Extract the (x, y) coordinate from the center of the cell holding the provided text.  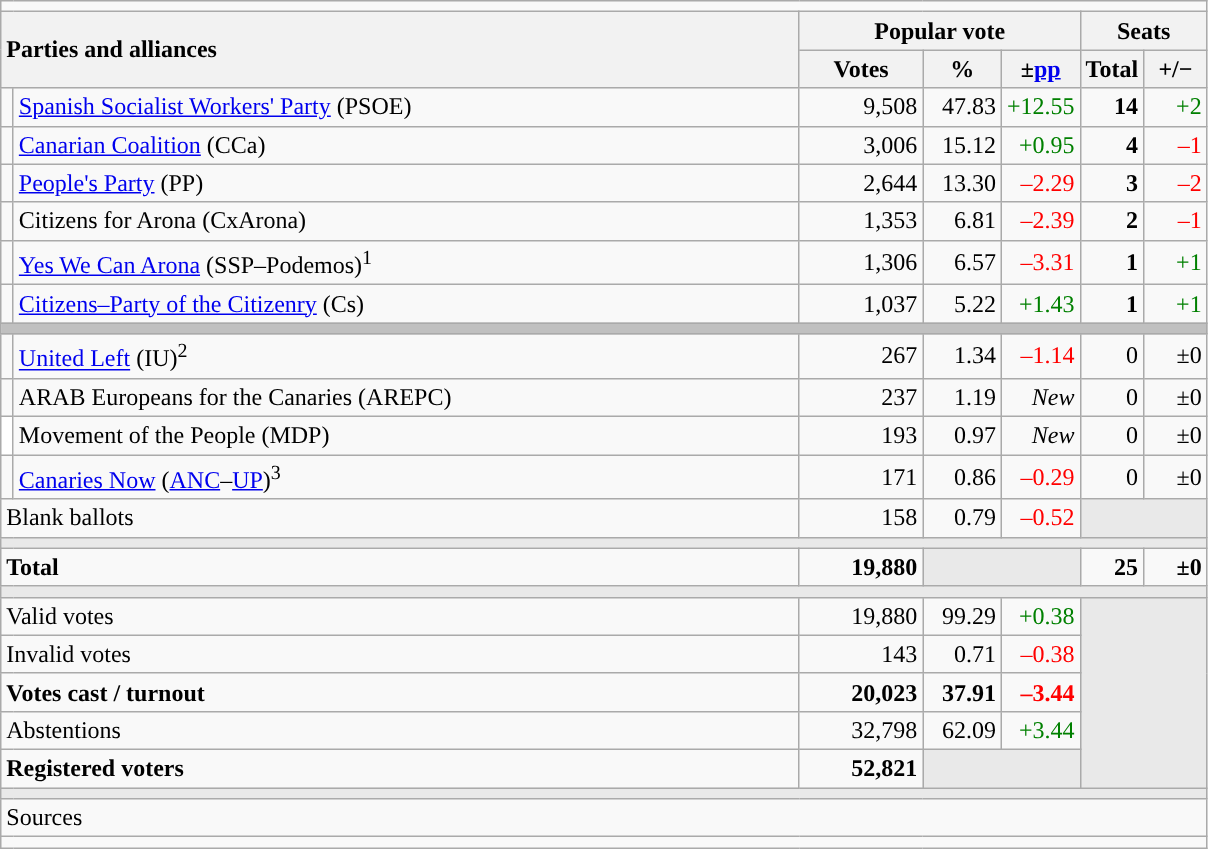
–1.14 (1040, 356)
37.91 (962, 692)
ARAB Europeans for the Canaries (AREPC) (406, 397)
Citizens for Arona (CxArona) (406, 221)
52,821 (861, 769)
±pp (1040, 69)
+2 (1176, 107)
0.79 (962, 518)
0.86 (962, 478)
Spanish Socialist Workers' Party (PSOE) (406, 107)
237 (861, 397)
62.09 (962, 731)
6.57 (962, 262)
Registered voters (400, 769)
171 (861, 478)
32,798 (861, 731)
Popular vote (940, 31)
People's Party (PP) (406, 183)
Canarian Coalition (CCa) (406, 145)
Blank ballots (400, 518)
3 (1112, 183)
+0.38 (1040, 616)
United Left (IU)2 (406, 356)
0.71 (962, 654)
+3.44 (1040, 731)
1,306 (861, 262)
Abstentions (400, 731)
15.12 (962, 145)
Sources (604, 818)
0.97 (962, 435)
14 (1112, 107)
–2 (1176, 183)
2,644 (861, 183)
–3.44 (1040, 692)
% (962, 69)
Seats (1144, 31)
267 (861, 356)
25 (1112, 567)
2 (1112, 221)
47.83 (962, 107)
Canaries Now (ANC–UP)3 (406, 478)
+/− (1176, 69)
9,508 (861, 107)
3,006 (861, 145)
–2.39 (1040, 221)
Yes We Can Arona (SSP–Podemos)1 (406, 262)
–0.29 (1040, 478)
1.19 (962, 397)
4 (1112, 145)
1,037 (861, 304)
Citizens–Party of the Citizenry (Cs) (406, 304)
Invalid votes (400, 654)
–0.38 (1040, 654)
Votes cast / turnout (400, 692)
6.81 (962, 221)
Movement of the People (MDP) (406, 435)
13.30 (962, 183)
1,353 (861, 221)
143 (861, 654)
+12.55 (1040, 107)
99.29 (962, 616)
1.34 (962, 356)
+1.43 (1040, 304)
+0.95 (1040, 145)
5.22 (962, 304)
–3.31 (1040, 262)
Valid votes (400, 616)
Parties and alliances (400, 50)
193 (861, 435)
–0.52 (1040, 518)
20,023 (861, 692)
158 (861, 518)
–2.29 (1040, 183)
Votes (861, 69)
